Determine the (X, Y) coordinate at the center of the cell enclosing the given text.  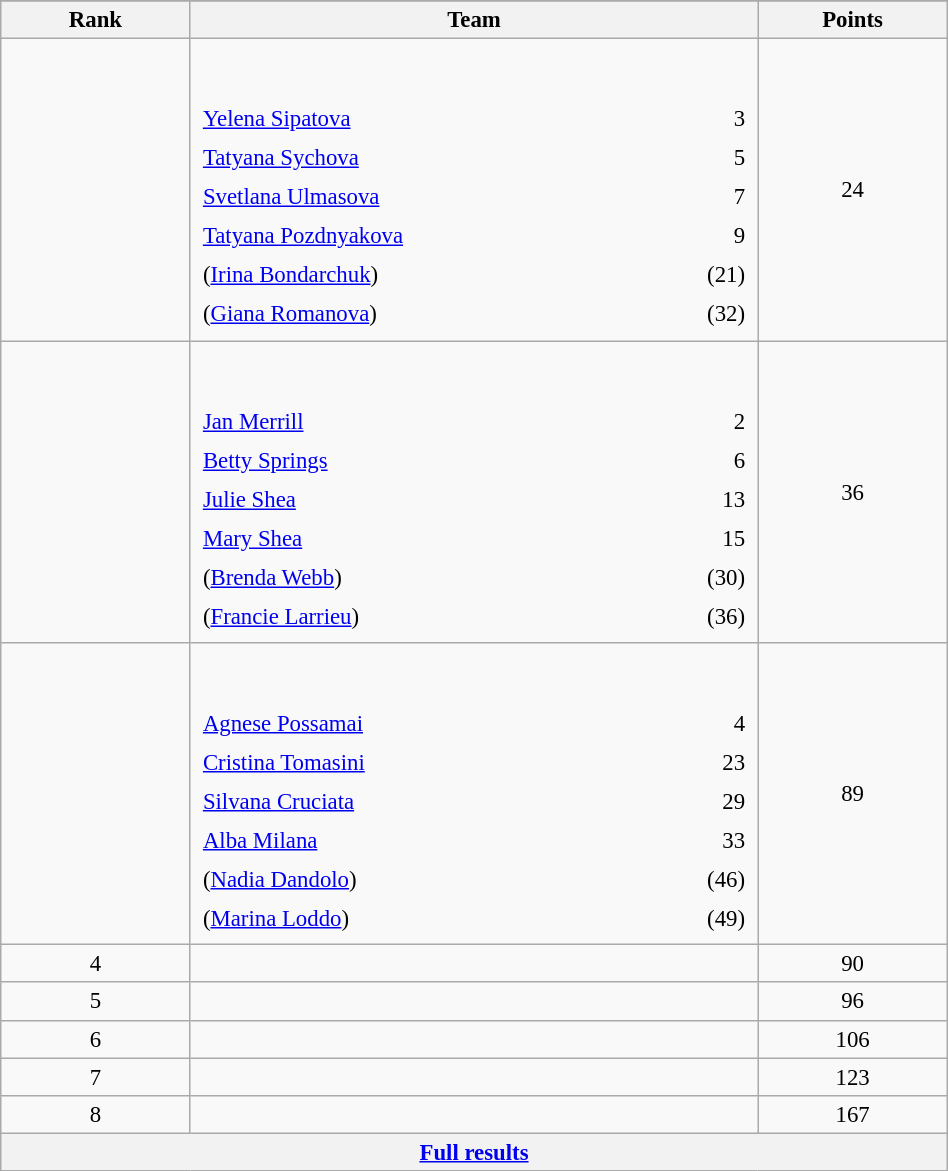
Yelena Sipatova (422, 119)
Rank (96, 20)
13 (689, 499)
(30) (689, 577)
(Francie Larrieu) (412, 616)
89 (852, 794)
Agnese Possamai (413, 723)
(46) (690, 880)
106 (852, 1039)
Tatyana Sychova (422, 158)
Mary Shea (412, 538)
36 (852, 492)
Tatyana Pozdnyakova (422, 236)
Svetlana Ulmasova (422, 197)
(Nadia Dandolo) (413, 880)
123 (852, 1077)
Jan Merrill (412, 421)
3 (700, 119)
15 (689, 538)
(21) (700, 275)
Betty Springs (412, 460)
Cristina Tomasini (413, 762)
29 (690, 801)
Agnese Possamai 4 Cristina Tomasini 23 Silvana Cruciata 29 Alba Milana 33 (Nadia Dandolo) (46) (Marina Loddo) (49) (474, 794)
(32) (700, 314)
Jan Merrill 2 Betty Springs 6 Julie Shea 13 Mary Shea 15 (Brenda Webb) (30) (Francie Larrieu) (36) (474, 492)
Alba Milana (413, 840)
2 (689, 421)
Points (852, 20)
(49) (690, 919)
Team (474, 20)
(Giana Romanova) (422, 314)
24 (852, 190)
Yelena Sipatova 3 Tatyana Sychova 5 Svetlana Ulmasova 7 Tatyana Pozdnyakova 9 (Irina Bondarchuk) (21) (Giana Romanova) (32) (474, 190)
(Marina Loddo) (413, 919)
(Irina Bondarchuk) (422, 275)
Full results (474, 1152)
33 (690, 840)
Silvana Cruciata (413, 801)
(Brenda Webb) (412, 577)
167 (852, 1114)
Julie Shea (412, 499)
(36) (689, 616)
96 (852, 1002)
8 (96, 1114)
23 (690, 762)
90 (852, 964)
9 (700, 236)
